Capture the cell that displays the provided text and extract its (X, Y) central coordinate. 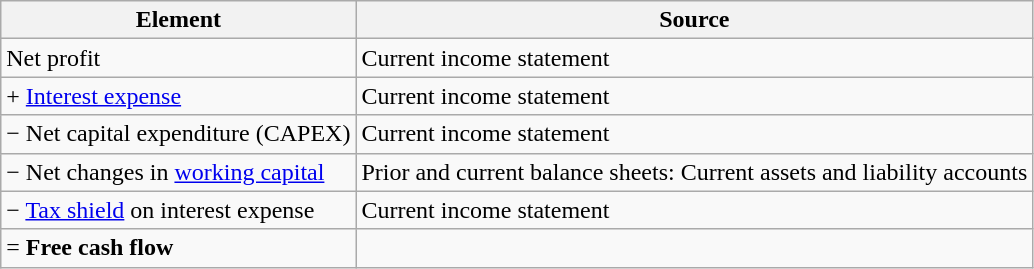
= Free cash flow (178, 248)
− Tax shield on interest expense (178, 210)
+ Interest expense (178, 96)
Prior and current balance sheets: Current assets and liability accounts (694, 172)
Element (178, 20)
− Net changes in working capital (178, 172)
− Net capital expenditure (CAPEX) (178, 134)
Net profit (178, 58)
Source (694, 20)
